From the cell containing the given text, extract its center point as [X, Y] coordinate. 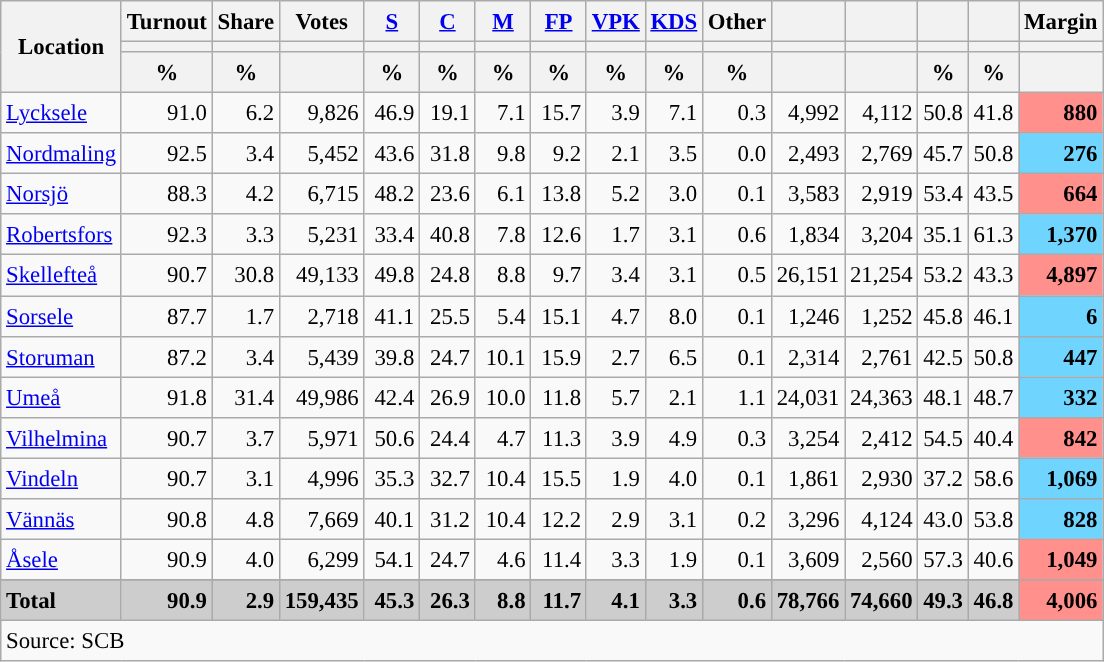
3,204 [882, 234]
Skellefteå [62, 276]
46.8 [993, 600]
40.1 [392, 520]
92.3 [166, 234]
5,971 [322, 438]
3,296 [808, 520]
45.3 [392, 600]
1,049 [1061, 560]
2,718 [322, 316]
Other [738, 22]
78,766 [808, 600]
40.8 [448, 234]
Location [62, 47]
9.7 [559, 276]
41.8 [993, 114]
54.1 [392, 560]
9.2 [559, 154]
828 [1061, 520]
4,124 [882, 520]
11.7 [559, 600]
48.7 [993, 398]
Vilhelmina [62, 438]
4.2 [246, 194]
88.3 [166, 194]
42.4 [392, 398]
90.8 [166, 520]
15.1 [559, 316]
3.5 [674, 154]
S [392, 22]
5,452 [322, 154]
Votes [322, 22]
2,930 [882, 478]
45.7 [943, 154]
6.5 [674, 356]
37.2 [943, 478]
49,133 [322, 276]
39.8 [392, 356]
9,826 [322, 114]
2,769 [882, 154]
FP [559, 22]
8.0 [674, 316]
13.8 [559, 194]
2,314 [808, 356]
2.7 [616, 356]
45.8 [943, 316]
2,919 [882, 194]
664 [1061, 194]
11.3 [559, 438]
Nordmaling [62, 154]
332 [1061, 398]
49.3 [943, 600]
Source: SCB [552, 640]
5.4 [503, 316]
6,715 [322, 194]
Norsjö [62, 194]
5,231 [322, 234]
92.5 [166, 154]
40.4 [993, 438]
2,493 [808, 154]
Vännäs [62, 520]
26.9 [448, 398]
1,370 [1061, 234]
KDS [674, 22]
9.8 [503, 154]
15.5 [559, 478]
4.9 [674, 438]
0.0 [738, 154]
46.1 [993, 316]
12.6 [559, 234]
26.3 [448, 600]
0.2 [738, 520]
Vindeln [62, 478]
Margin [1061, 22]
1,861 [808, 478]
53.2 [943, 276]
19.1 [448, 114]
61.3 [993, 234]
53.4 [943, 194]
4,996 [322, 478]
Robertsfors [62, 234]
74,660 [882, 600]
87.2 [166, 356]
21,254 [882, 276]
Storuman [62, 356]
159,435 [322, 600]
10.0 [503, 398]
43.6 [392, 154]
24.8 [448, 276]
35.3 [392, 478]
46.9 [392, 114]
58.6 [993, 478]
48.1 [943, 398]
7.8 [503, 234]
49,986 [322, 398]
41.1 [392, 316]
6 [1061, 316]
Lycksele [62, 114]
35.1 [943, 234]
15.7 [559, 114]
3,609 [808, 560]
842 [1061, 438]
4.6 [503, 560]
C [448, 22]
6,299 [322, 560]
1,252 [882, 316]
4,897 [1061, 276]
4,112 [882, 114]
5.2 [616, 194]
VPK [616, 22]
15.9 [559, 356]
Sorsele [62, 316]
1,069 [1061, 478]
10.1 [503, 356]
4,992 [808, 114]
33.4 [392, 234]
Total [62, 600]
87.7 [166, 316]
5.7 [616, 398]
Åsele [62, 560]
M [503, 22]
54.5 [943, 438]
Umeå [62, 398]
11.4 [559, 560]
1.1 [738, 398]
31.4 [246, 398]
57.3 [943, 560]
24,363 [882, 398]
24.4 [448, 438]
880 [1061, 114]
3,254 [808, 438]
91.0 [166, 114]
48.2 [392, 194]
24,031 [808, 398]
40.6 [993, 560]
12.2 [559, 520]
Turnout [166, 22]
6.1 [503, 194]
4.1 [616, 600]
31.2 [448, 520]
32.7 [448, 478]
276 [1061, 154]
3,583 [808, 194]
53.8 [993, 520]
447 [1061, 356]
31.8 [448, 154]
4.8 [246, 520]
43.3 [993, 276]
3.0 [674, 194]
30.8 [246, 276]
91.8 [166, 398]
6.2 [246, 114]
2,560 [882, 560]
3.7 [246, 438]
4,006 [1061, 600]
26,151 [808, 276]
7,669 [322, 520]
2,761 [882, 356]
43.0 [943, 520]
2,412 [882, 438]
11.8 [559, 398]
Share [246, 22]
5,439 [322, 356]
43.5 [993, 194]
0.5 [738, 276]
50.6 [392, 438]
25.5 [448, 316]
23.6 [448, 194]
1,834 [808, 234]
49.8 [392, 276]
42.5 [943, 356]
1,246 [808, 316]
